Pinpoint the cell where the given text exists, returning its (X, Y) midpoint coordinate. 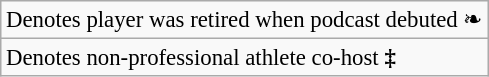
Denotes non-professional athlete co-host ‡ (244, 58)
Denotes player was retired when podcast debuted ❧ (244, 20)
